Provide the [x, y] coordinate of the cell's center where the given text is located.  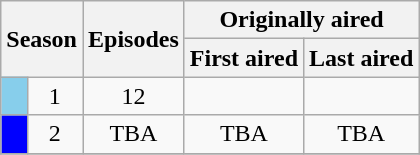
Season [42, 39]
12 [133, 96]
Episodes [133, 39]
Last aired [362, 58]
Originally aired [302, 20]
2 [54, 134]
First aired [244, 58]
1 [54, 96]
